Extract the [X, Y] coordinate from the center of the cell holding the provided text.  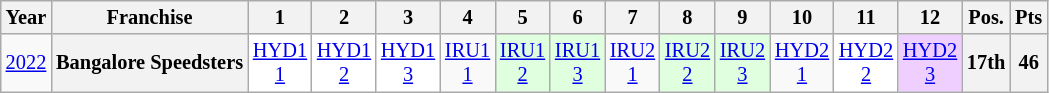
HYD11 [280, 63]
Pts [1028, 17]
6 [578, 17]
HYD13 [408, 63]
Year [26, 17]
HYD12 [344, 63]
5 [522, 17]
4 [468, 17]
Pos. [986, 17]
Franchise [150, 17]
IRU22 [688, 63]
IRU12 [522, 63]
HYD21 [802, 63]
17th [986, 63]
12 [930, 17]
7 [632, 17]
2 [344, 17]
Bangalore Speedsters [150, 63]
8 [688, 17]
10 [802, 17]
IRU13 [578, 63]
2022 [26, 63]
46 [1028, 63]
IRU23 [742, 63]
IRU11 [468, 63]
IRU21 [632, 63]
9 [742, 17]
HYD23 [930, 63]
HYD22 [866, 63]
1 [280, 17]
3 [408, 17]
11 [866, 17]
